For the text-containing cell, return its midpoint in (x, y) coordinate format. 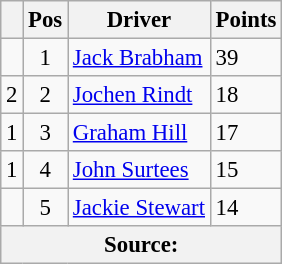
5 (46, 208)
4 (46, 170)
John Surtees (140, 170)
Jack Brabham (140, 58)
Driver (140, 20)
15 (246, 170)
18 (246, 95)
Graham Hill (140, 133)
17 (246, 133)
14 (246, 208)
Source: (142, 245)
Jackie Stewart (140, 208)
Points (246, 20)
3 (46, 133)
39 (246, 58)
Jochen Rindt (140, 95)
Pos (46, 20)
